Find where the given text appears and provide that cell's center as (X, Y) coordinate. 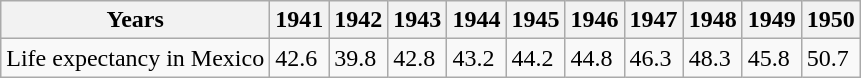
1946 (594, 20)
1942 (358, 20)
44.2 (536, 58)
46.3 (654, 58)
1944 (476, 20)
1943 (418, 20)
1947 (654, 20)
1948 (712, 20)
43.2 (476, 58)
39.8 (358, 58)
48.3 (712, 58)
1949 (772, 20)
44.8 (594, 58)
45.8 (772, 58)
1941 (300, 20)
42.6 (300, 58)
50.7 (830, 58)
1950 (830, 20)
Life expectancy in Mexico (136, 58)
42.8 (418, 58)
Years (136, 20)
1945 (536, 20)
